Determine the [x, y] coordinate at the center of the cell enclosing the given text.  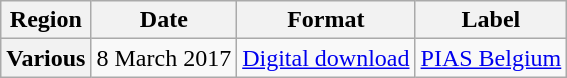
Date [164, 20]
Digital download [326, 58]
Label [491, 20]
Various [46, 58]
Region [46, 20]
8 March 2017 [164, 58]
Format [326, 20]
PIAS Belgium [491, 58]
